Capture the cell that displays the provided text and extract its [X, Y] central coordinate. 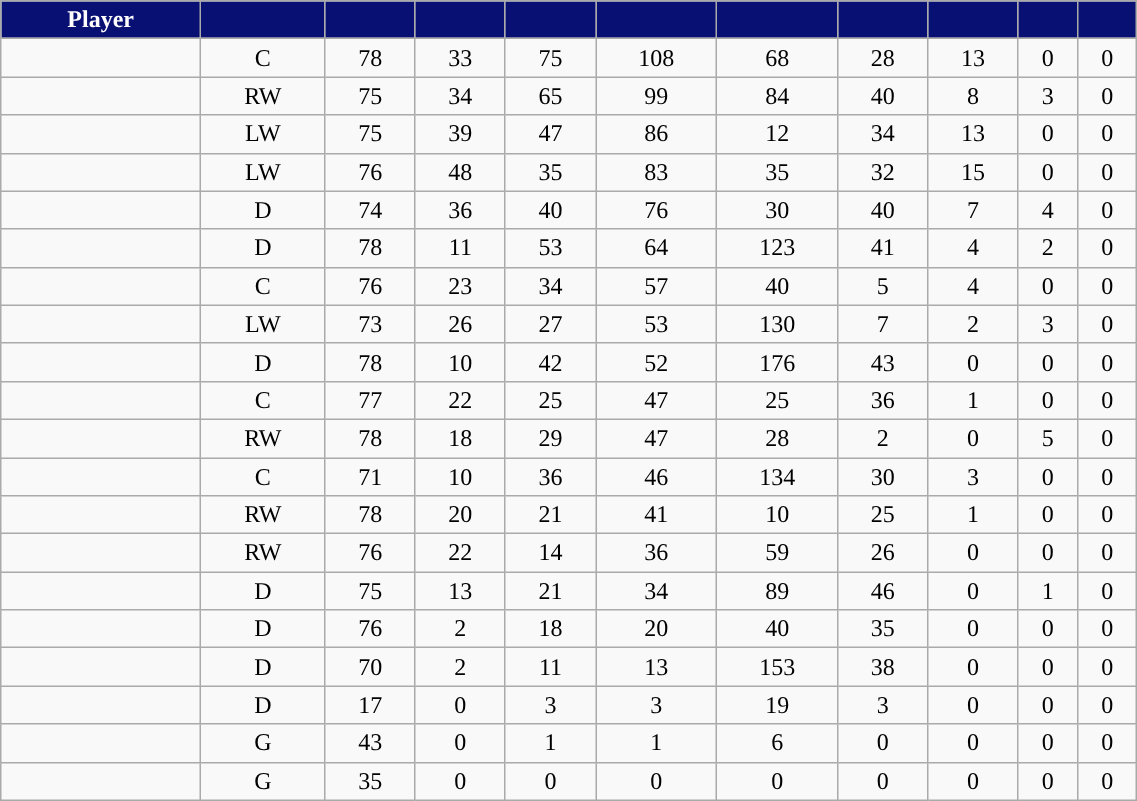
77 [370, 400]
57 [656, 286]
8 [973, 96]
33 [460, 58]
68 [778, 58]
Player [101, 20]
6 [778, 743]
84 [778, 96]
70 [370, 667]
83 [656, 172]
89 [778, 591]
153 [778, 667]
48 [460, 172]
73 [370, 324]
71 [370, 477]
130 [778, 324]
134 [778, 477]
65 [550, 96]
15 [973, 172]
29 [550, 438]
52 [656, 362]
74 [370, 210]
23 [460, 286]
32 [883, 172]
19 [778, 705]
42 [550, 362]
38 [883, 667]
39 [460, 134]
17 [370, 705]
12 [778, 134]
99 [656, 96]
176 [778, 362]
59 [778, 553]
123 [778, 248]
86 [656, 134]
27 [550, 324]
108 [656, 58]
14 [550, 553]
64 [656, 248]
